Extract the [X, Y] coordinate from the center of the cell holding the provided text.  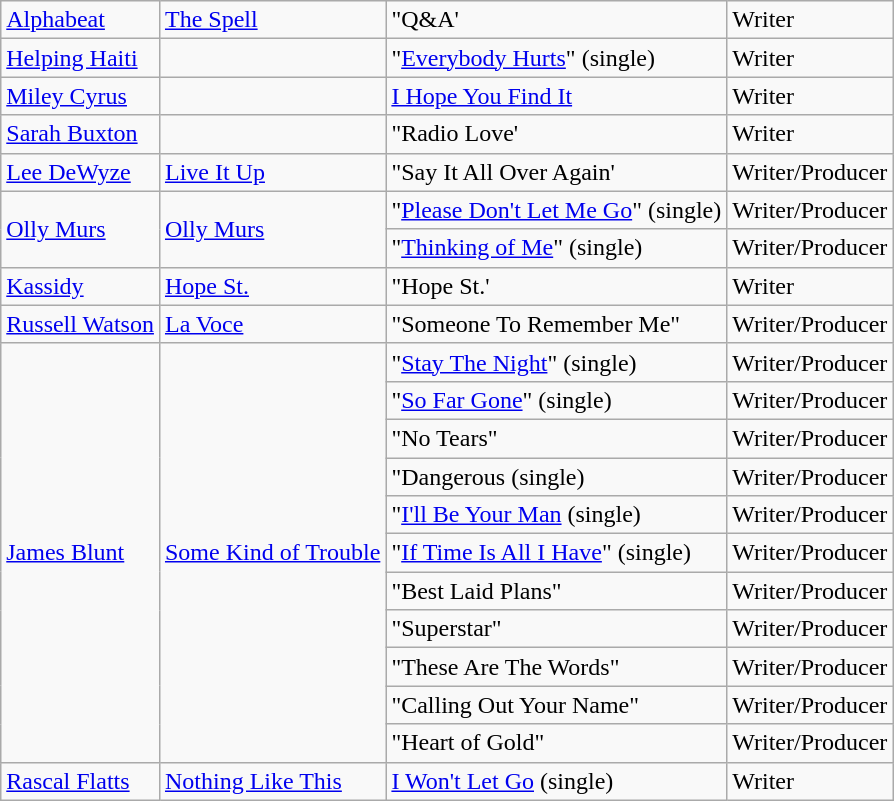
"Please Don't Let Me Go" (single) [556, 210]
"Hope St.' [556, 286]
"Someone To Remember Me" [556, 324]
James Blunt [80, 552]
"Say It All Over Again' [556, 172]
Some Kind of Trouble [272, 552]
"So Far Gone" (single) [556, 400]
"Superstar" [556, 629]
"Everybody Hurts" (single) [556, 58]
Nothing Like This [272, 781]
La Voce [272, 324]
"No Tears" [556, 438]
"Thinking of Me" (single) [556, 248]
Kassidy [80, 286]
"Radio Love' [556, 134]
"Calling Out Your Name" [556, 705]
Alphabeat [80, 20]
"Q&A' [556, 20]
Live It Up [272, 172]
The Spell [272, 20]
"Heart of Gold" [556, 743]
"I'll Be Your Man (single) [556, 515]
I Hope You Find It [556, 96]
Helping Haiti [80, 58]
I Won't Let Go (single) [556, 781]
"Best Laid Plans" [556, 591]
Lee DeWyze [80, 172]
Miley Cyrus [80, 96]
Hope St. [272, 286]
Russell Watson [80, 324]
Rascal Flatts [80, 781]
"These Are The Words" [556, 667]
Sarah Buxton [80, 134]
"Stay The Night" (single) [556, 362]
"Dangerous (single) [556, 477]
"If Time Is All I Have" (single) [556, 553]
